Find where the given text appears and provide that cell's center as (X, Y) coordinate. 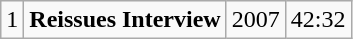
Reissues Interview (125, 20)
42:32 (318, 20)
2007 (256, 20)
1 (12, 20)
